Locate the cell with the specified text and output its (X, Y) center coordinate. 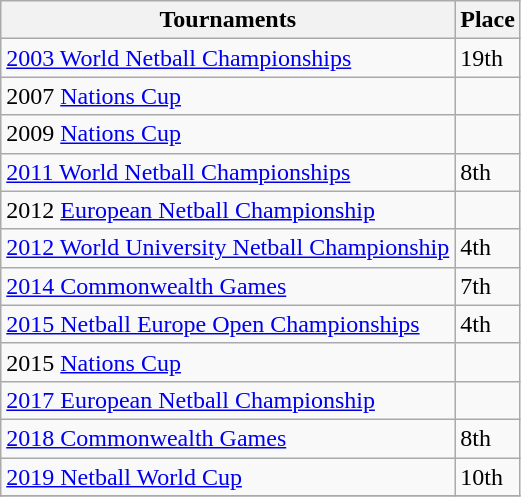
2017 European Netball Championship (228, 400)
2003 World Netball Championships (228, 58)
2009 Nations Cup (228, 134)
2011 World Netball Championships (228, 172)
2018 Commonwealth Games (228, 438)
2019 Netball World Cup (228, 477)
2012 World University Netball Championship (228, 248)
19th (488, 58)
2012 European Netball Championship (228, 210)
Place (488, 20)
2007 Nations Cup (228, 96)
7th (488, 286)
Tournaments (228, 20)
2015 Nations Cup (228, 362)
2014 Commonwealth Games (228, 286)
2015 Netball Europe Open Championships (228, 324)
10th (488, 477)
